Pinpoint the cell where the given text exists, returning its (X, Y) midpoint coordinate. 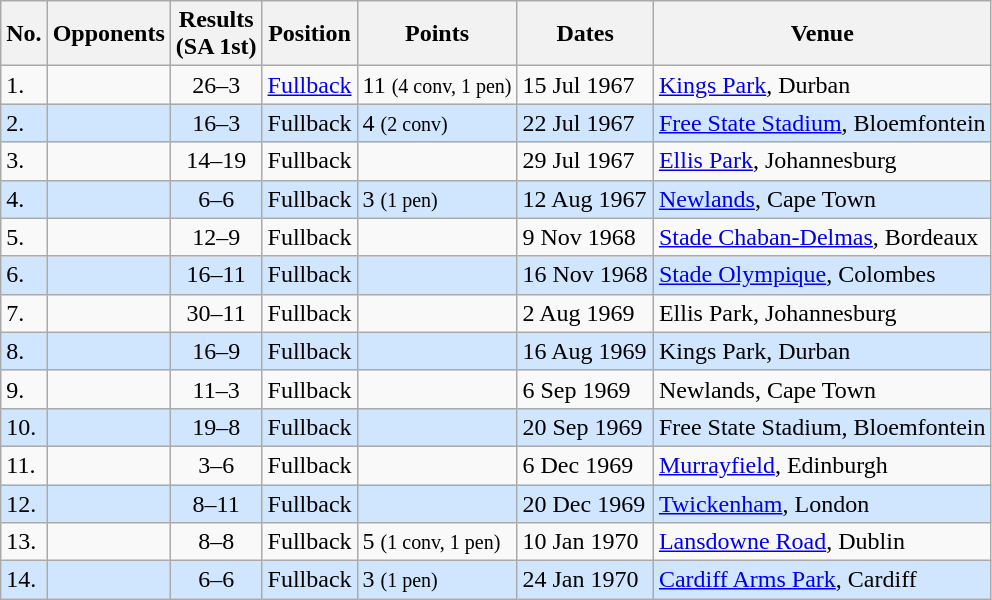
2 Aug 1969 (585, 313)
13. (24, 542)
Position (310, 34)
2. (24, 123)
4. (24, 199)
10 Jan 1970 (585, 542)
11–3 (216, 389)
Stade Olympique, Colombes (822, 275)
11. (24, 465)
9 Nov 1968 (585, 237)
Opponents (108, 34)
16–9 (216, 351)
24 Jan 1970 (585, 580)
4 (2 conv) (437, 123)
12 Aug 1967 (585, 199)
11 (4 conv, 1 pen) (437, 85)
Lansdowne Road, Dublin (822, 542)
20 Dec 1969 (585, 503)
No. (24, 34)
14–19 (216, 161)
16–11 (216, 275)
20 Sep 1969 (585, 427)
9. (24, 389)
16 Nov 1968 (585, 275)
12. (24, 503)
7. (24, 313)
6 Sep 1969 (585, 389)
Results(SA 1st) (216, 34)
3–6 (216, 465)
14. (24, 580)
Cardiff Arms Park, Cardiff (822, 580)
15 Jul 1967 (585, 85)
6. (24, 275)
19–8 (216, 427)
5 (1 conv, 1 pen) (437, 542)
26–3 (216, 85)
6 Dec 1969 (585, 465)
Venue (822, 34)
3. (24, 161)
Twickenham, London (822, 503)
8–11 (216, 503)
5. (24, 237)
8–8 (216, 542)
16–3 (216, 123)
Murrayfield, Edinburgh (822, 465)
16 Aug 1969 (585, 351)
29 Jul 1967 (585, 161)
Stade Chaban-Delmas, Bordeaux (822, 237)
Dates (585, 34)
8. (24, 351)
10. (24, 427)
30–11 (216, 313)
1. (24, 85)
Points (437, 34)
22 Jul 1967 (585, 123)
12–9 (216, 237)
